Locate the cell with the specified text and output its (x, y) center coordinate. 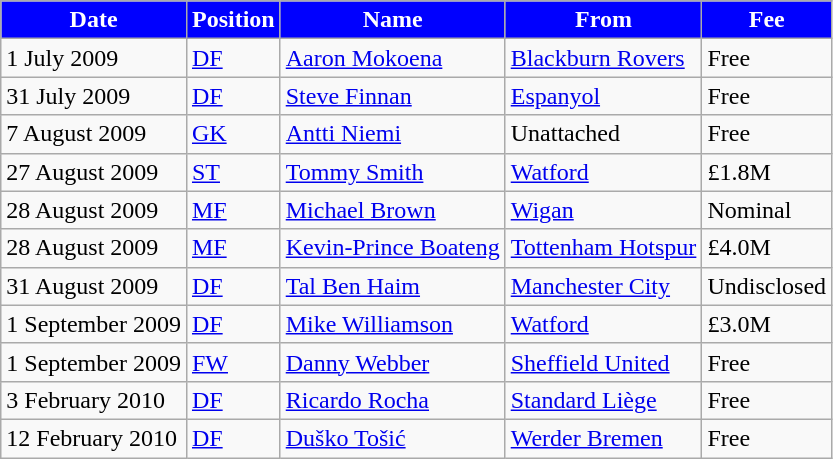
Duško Tošić (392, 438)
Nominal (767, 210)
Unattached (604, 134)
Manchester City (604, 286)
Werder Bremen (604, 438)
Kevin-Prince Boateng (392, 248)
GK (233, 134)
27 August 2009 (94, 172)
1 July 2009 (94, 58)
31 August 2009 (94, 286)
31 July 2009 (94, 96)
ST (233, 172)
Name (392, 20)
Standard Liège (604, 400)
Date (94, 20)
£4.0M (767, 248)
Antti Niemi (392, 134)
Danny Webber (392, 362)
Espanyol (604, 96)
Tal Ben Haim (392, 286)
Tottenham Hotspur (604, 248)
Ricardo Rocha (392, 400)
Wigan (604, 210)
Michael Brown (392, 210)
Aaron Mokoena (392, 58)
£3.0M (767, 324)
Undisclosed (767, 286)
3 February 2010 (94, 400)
From (604, 20)
Position (233, 20)
FW (233, 362)
7 August 2009 (94, 134)
Steve Finnan (392, 96)
Sheffield United (604, 362)
£1.8M (767, 172)
Mike Williamson (392, 324)
Fee (767, 20)
Blackburn Rovers (604, 58)
Tommy Smith (392, 172)
12 February 2010 (94, 438)
